Capture the cell that displays the provided text and extract its (x, y) central coordinate. 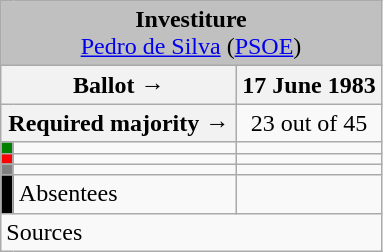
Absentees (125, 194)
InvestiturePedro de Silva (PSOE) (191, 34)
Sources (191, 232)
23 out of 45 (309, 123)
Required majority → (119, 123)
17 June 1983 (309, 85)
Ballot → (119, 85)
